For the text-containing cell, return its midpoint in [X, Y] coordinate format. 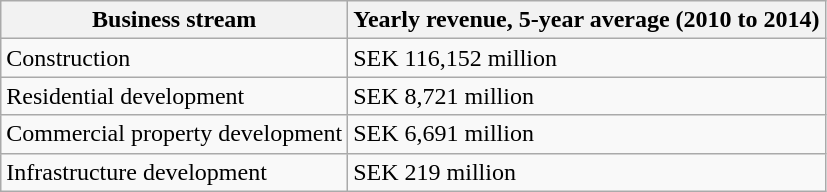
SEK 219 million [586, 172]
Commercial property development [174, 134]
Residential development [174, 96]
Yearly revenue, 5-year average (2010 to 2014) [586, 20]
Infrastructure development [174, 172]
Construction [174, 58]
SEK 116,152 million [586, 58]
SEK 6,691 million [586, 134]
SEK 8,721 million [586, 96]
Business stream [174, 20]
